From the cell containing the given text, extract its center point as [x, y] coordinate. 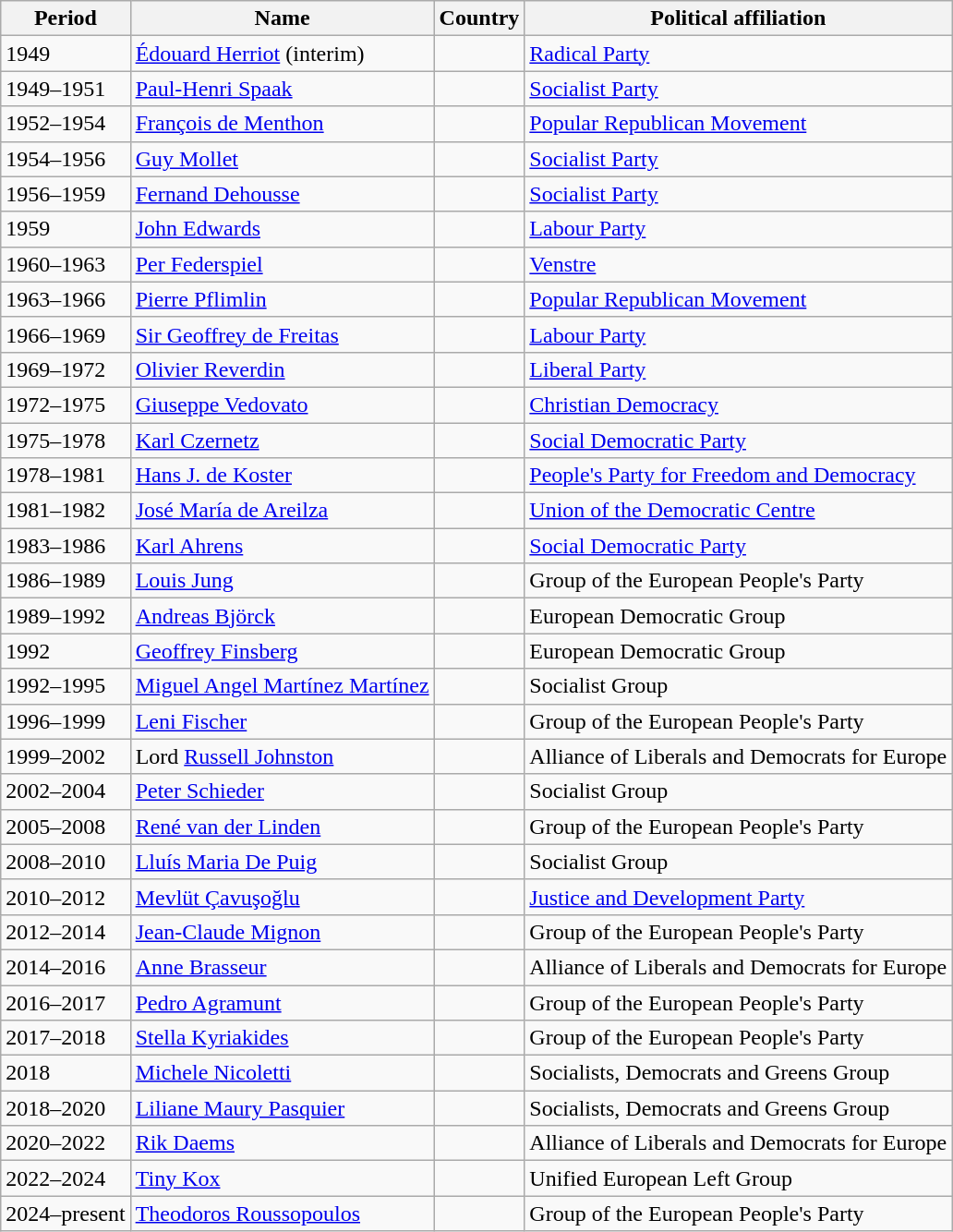
1996–1999 [66, 721]
John Edwards [283, 229]
1969–1972 [66, 369]
1949–1951 [66, 89]
1972–1975 [66, 405]
1960–1963 [66, 264]
1952–1954 [66, 124]
Miguel Angel Martínez Martínez [283, 686]
1966–1969 [66, 334]
1992 [66, 651]
Jean-Claude Mignon [283, 932]
Karl Czernetz [283, 441]
Venstre [739, 264]
René van der Linden [283, 827]
2022–2024 [66, 1178]
Giuseppe Vedovato [283, 405]
Édouard Herriot (interim) [283, 54]
Unified European Left Group [739, 1178]
Sir Geoffrey de Freitas [283, 334]
1999–2002 [66, 756]
2018 [66, 1073]
2020–2022 [66, 1143]
People's Party for Freedom and Democracy [739, 476]
Liliane Maury Pasquier [283, 1108]
Hans J. de Koster [283, 476]
Geoffrey Finsberg [283, 651]
2012–2014 [66, 932]
Guy Mollet [283, 159]
1981–1982 [66, 511]
1949 [66, 54]
2014–2016 [66, 967]
1975–1978 [66, 441]
2017–2018 [66, 1038]
2024–present [66, 1214]
Lluís Maria De Puig [283, 862]
Peter Schieder [283, 791]
Christian Democracy [739, 405]
José María de Areilza [283, 511]
1978–1981 [66, 476]
2010–2012 [66, 897]
Justice and Development Party [739, 897]
Anne Brasseur [283, 967]
Michele Nicoletti [283, 1073]
1959 [66, 229]
1986–1989 [66, 581]
Union of the Democratic Centre [739, 511]
Stella Kyriakides [283, 1038]
Andreas Björck [283, 616]
Paul-Henri Spaak [283, 89]
2016–2017 [66, 1002]
1963–1966 [66, 299]
Radical Party [739, 54]
2005–2008 [66, 827]
Political affiliation [739, 18]
Pierre Pflimlin [283, 299]
Fernand Dehousse [283, 194]
2018–2020 [66, 1108]
Period [66, 18]
1992–1995 [66, 686]
Olivier Reverdin [283, 369]
1983–1986 [66, 546]
Rik Daems [283, 1143]
Pedro Agramunt [283, 1002]
Theodoros Roussopoulos [283, 1214]
1956–1959 [66, 194]
2002–2004 [66, 791]
Liberal Party [739, 369]
Louis Jung [283, 581]
Name [283, 18]
Country [479, 18]
François de Menthon [283, 124]
Leni Fischer [283, 721]
1954–1956 [66, 159]
1989–1992 [66, 616]
Per Federspiel [283, 264]
Lord Russell Johnston [283, 756]
Karl Ahrens [283, 546]
2008–2010 [66, 862]
Tiny Kox [283, 1178]
Mevlüt Çavuşoğlu [283, 897]
